Locate the cell with the specified text and output its (x, y) center coordinate. 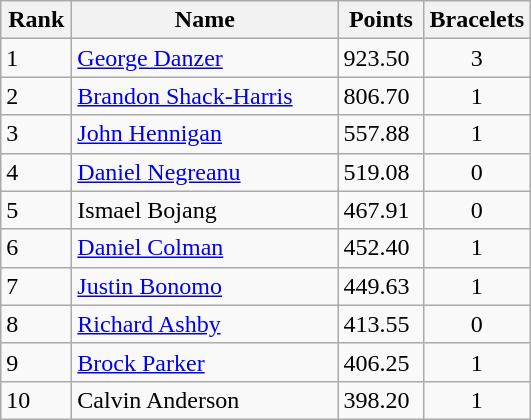
Daniel Negreanu (205, 172)
Brandon Shack-Harris (205, 96)
Calvin Anderson (205, 400)
Richard Ashby (205, 324)
Daniel Colman (205, 248)
Points (381, 20)
4 (36, 172)
519.08 (381, 172)
Bracelets (477, 20)
467.91 (381, 210)
449.63 (381, 286)
406.25 (381, 362)
2 (36, 96)
5 (36, 210)
923.50 (381, 58)
Name (205, 20)
George Danzer (205, 58)
8 (36, 324)
452.40 (381, 248)
Brock Parker (205, 362)
John Hennigan (205, 134)
6 (36, 248)
7 (36, 286)
806.70 (381, 96)
10 (36, 400)
Ismael Bojang (205, 210)
557.88 (381, 134)
398.20 (381, 400)
413.55 (381, 324)
Justin Bonomo (205, 286)
9 (36, 362)
Rank (36, 20)
